Extract the (x, y) coordinate from the center of the cell holding the provided text.  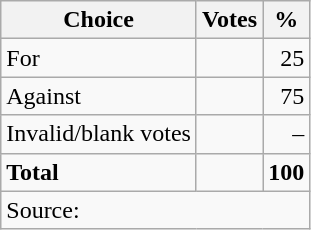
75 (286, 96)
Source: (156, 210)
– (286, 134)
% (286, 20)
Total (99, 172)
Votes (229, 20)
100 (286, 172)
For (99, 58)
25 (286, 58)
Choice (99, 20)
Against (99, 96)
Invalid/blank votes (99, 134)
